Determine the (x, y) coordinate at the center of the cell enclosing the given text.  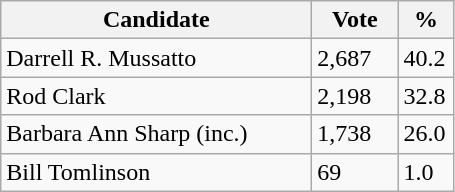
2,687 (355, 58)
40.2 (426, 58)
% (426, 20)
2,198 (355, 96)
26.0 (426, 134)
Barbara Ann Sharp (inc.) (156, 134)
Bill Tomlinson (156, 172)
1.0 (426, 172)
Darrell R. Mussatto (156, 58)
Candidate (156, 20)
32.8 (426, 96)
69 (355, 172)
Vote (355, 20)
1,738 (355, 134)
Rod Clark (156, 96)
